From the cell containing the given text, extract its center point as (x, y) coordinate. 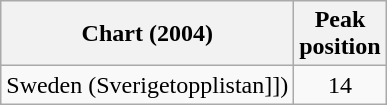
Peakposition (340, 34)
Sweden (Sverigetopplistan]]) (148, 85)
Chart (2004) (148, 34)
14 (340, 85)
